Capture the cell that displays the provided text and extract its (X, Y) central coordinate. 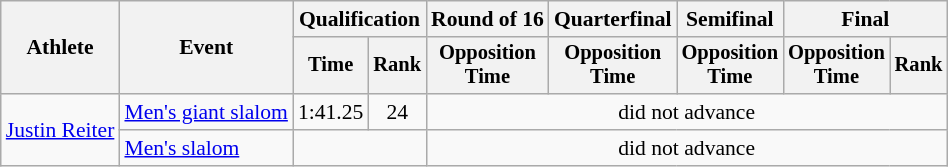
Semifinal (730, 19)
Men's slalom (206, 148)
24 (397, 112)
Round of 16 (488, 19)
Event (206, 48)
Final (865, 19)
Justin Reiter (60, 130)
Quarterfinal (613, 19)
Men's giant slalom (206, 112)
Time (330, 66)
1:41.25 (330, 112)
Athlete (60, 48)
Qualification (360, 19)
